Return the [X, Y] coordinate for the center point of the cell that contains the specified text.  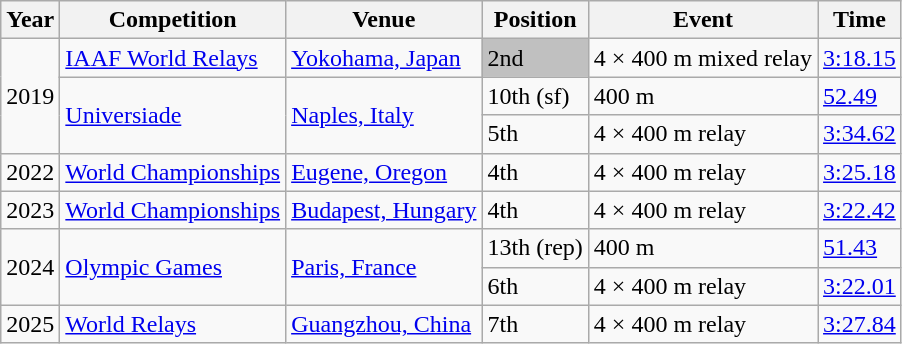
Event [702, 20]
5th [535, 134]
6th [535, 286]
7th [535, 324]
Position [535, 20]
13th (rep) [535, 248]
3:18.15 [860, 58]
Universiade [173, 115]
3:25.18 [860, 172]
Time [860, 20]
2nd [535, 58]
2019 [30, 96]
Year [30, 20]
52.49 [860, 96]
IAAF World Relays [173, 58]
Competition [173, 20]
Paris, France [384, 267]
51.43 [860, 248]
3:22.42 [860, 210]
2022 [30, 172]
Eugene, Oregon [384, 172]
2024 [30, 267]
Guangzhou, China [384, 324]
Yokohama, Japan [384, 58]
2023 [30, 210]
3:22.01 [860, 286]
Venue [384, 20]
4 × 400 m mixed relay [702, 58]
2025 [30, 324]
3:34.62 [860, 134]
World Relays [173, 324]
3:27.84 [860, 324]
10th (sf) [535, 96]
Olympic Games [173, 267]
Budapest, Hungary [384, 210]
Naples, Italy [384, 115]
